Detect which cell encompasses the target text, then output its [x, y] center coordinate. 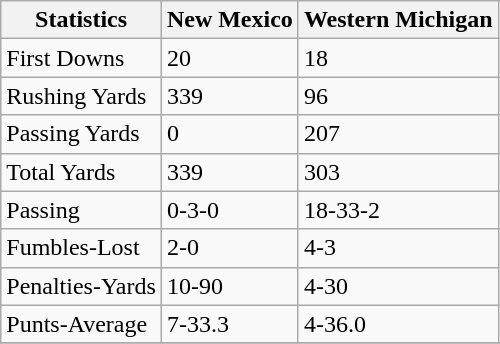
Passing [82, 210]
4-36.0 [398, 324]
7-33.3 [230, 324]
303 [398, 172]
4-30 [398, 286]
New Mexico [230, 20]
96 [398, 96]
0-3-0 [230, 210]
Statistics [82, 20]
10-90 [230, 286]
Rushing Yards [82, 96]
18 [398, 58]
18-33-2 [398, 210]
0 [230, 134]
Total Yards [82, 172]
Penalties-Yards [82, 286]
Punts-Average [82, 324]
20 [230, 58]
Fumbles-Lost [82, 248]
207 [398, 134]
First Downs [82, 58]
Western Michigan [398, 20]
2-0 [230, 248]
4-3 [398, 248]
Passing Yards [82, 134]
